For the text-containing cell, return its midpoint in [X, Y] coordinate format. 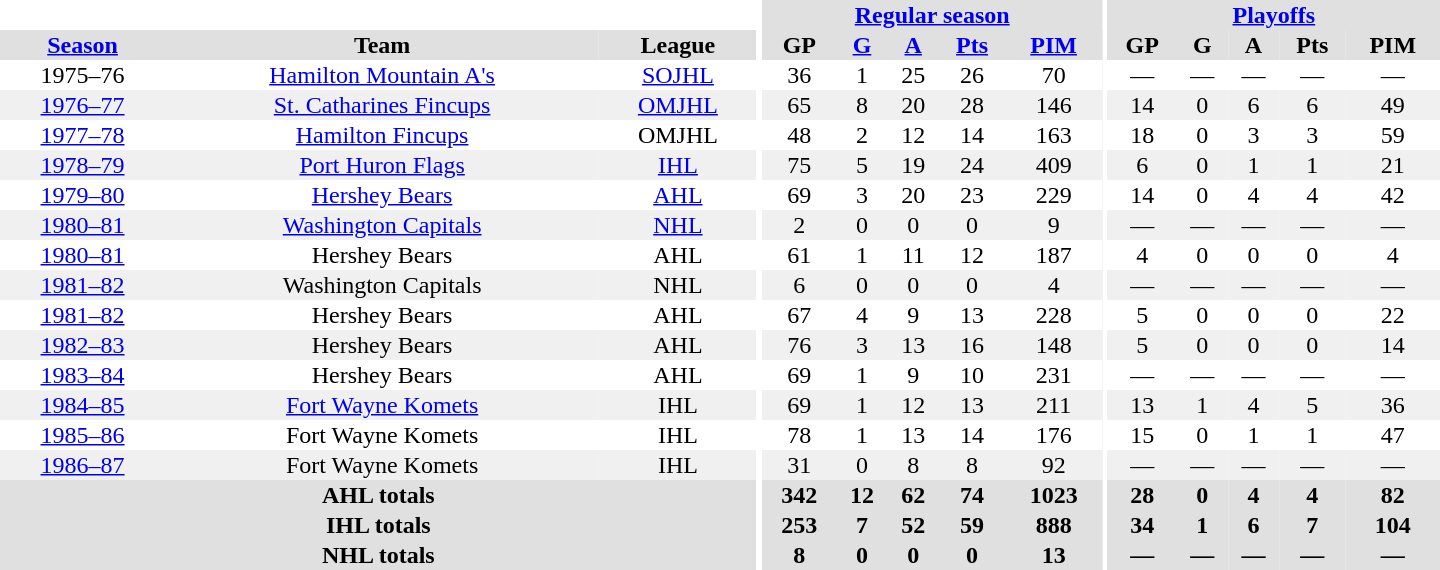
11 [914, 255]
League [678, 45]
Regular season [932, 15]
104 [1393, 525]
Season [82, 45]
34 [1142, 525]
1977–78 [82, 135]
75 [799, 165]
229 [1054, 195]
187 [1054, 255]
52 [914, 525]
62 [914, 495]
SOJHL [678, 75]
47 [1393, 435]
21 [1393, 165]
19 [914, 165]
48 [799, 135]
31 [799, 465]
76 [799, 345]
65 [799, 105]
AHL totals [378, 495]
1982–83 [82, 345]
78 [799, 435]
23 [972, 195]
42 [1393, 195]
888 [1054, 525]
211 [1054, 405]
Team [382, 45]
25 [914, 75]
228 [1054, 315]
253 [799, 525]
231 [1054, 375]
16 [972, 345]
1978–79 [82, 165]
409 [1054, 165]
82 [1393, 495]
Hamilton Fincups [382, 135]
49 [1393, 105]
1023 [1054, 495]
Hamilton Mountain A's [382, 75]
1986–87 [82, 465]
Playoffs [1274, 15]
92 [1054, 465]
74 [972, 495]
1984–85 [82, 405]
26 [972, 75]
Port Huron Flags [382, 165]
163 [1054, 135]
1985–86 [82, 435]
1979–80 [82, 195]
148 [1054, 345]
10 [972, 375]
176 [1054, 435]
61 [799, 255]
15 [1142, 435]
67 [799, 315]
1983–84 [82, 375]
St. Catharines Fincups [382, 105]
1976–77 [82, 105]
146 [1054, 105]
22 [1393, 315]
70 [1054, 75]
1975–76 [82, 75]
NHL totals [378, 555]
18 [1142, 135]
342 [799, 495]
24 [972, 165]
IHL totals [378, 525]
